Search for the cell housing the specified text and yield its (x, y) center coordinate. 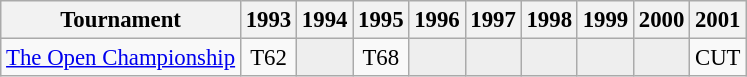
1994 (325, 20)
1997 (493, 20)
2000 (661, 20)
2001 (718, 20)
Tournament (121, 20)
1999 (605, 20)
1995 (381, 20)
1998 (549, 20)
1996 (437, 20)
T68 (381, 58)
CUT (718, 58)
The Open Championship (121, 58)
1993 (268, 20)
T62 (268, 58)
